Pinpoint the cell where the given text exists, returning its [X, Y] midpoint coordinate. 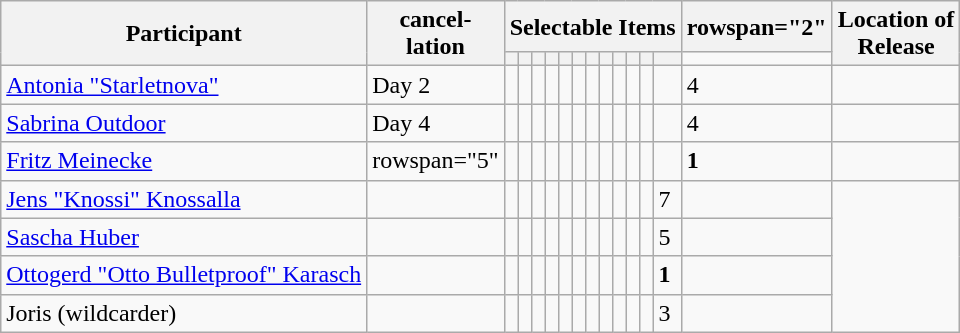
cancel-lation [436, 34]
3 [667, 313]
Selectable Items [592, 26]
Jens "Knossi" Knossalla [184, 199]
7 [667, 199]
rowspan="5" [436, 161]
Sabrina Outdoor [184, 123]
Ottogerd "Otto Bulletproof" Karasch [184, 275]
Sascha Huber [184, 237]
5 [667, 237]
Joris (wildcarder) [184, 313]
Antonia "Starletnova" [184, 85]
rowspan="2" [756, 26]
Participant [184, 34]
Day 2 [436, 85]
Location ofRelease [896, 34]
Day 4 [436, 123]
Fritz Meinecke [184, 161]
